Provide the (X, Y) coordinate of the cell's center where the given text is located.  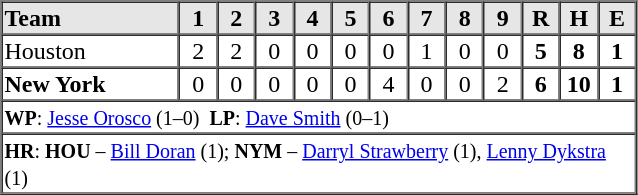
3 (274, 18)
7 (427, 18)
Team (91, 18)
New York (91, 84)
10 (579, 84)
HR: HOU – Bill Doran (1); NYM – Darryl Strawberry (1), Lenny Dykstra (1) (319, 164)
WP: Jesse Orosco (1–0) LP: Dave Smith (0–1) (319, 116)
H (579, 18)
E (617, 18)
Houston (91, 50)
9 (503, 18)
R (541, 18)
